Capture the cell that displays the provided text and extract its (x, y) central coordinate. 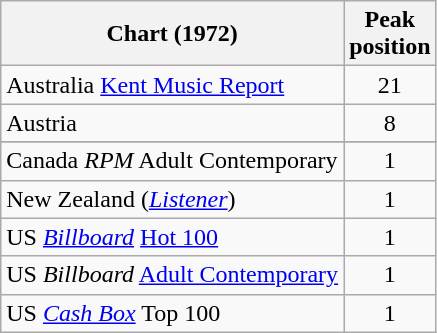
Canada RPM Adult Contemporary (172, 161)
US Cash Box Top 100 (172, 313)
8 (390, 123)
Austria (172, 123)
New Zealand (Listener) (172, 199)
US Billboard Hot 100 (172, 237)
21 (390, 85)
Chart (1972) (172, 34)
US Billboard Adult Contemporary (172, 275)
Australia Kent Music Report (172, 85)
Peakposition (390, 34)
